Extract the (x, y) coordinate from the center of the cell holding the provided text.  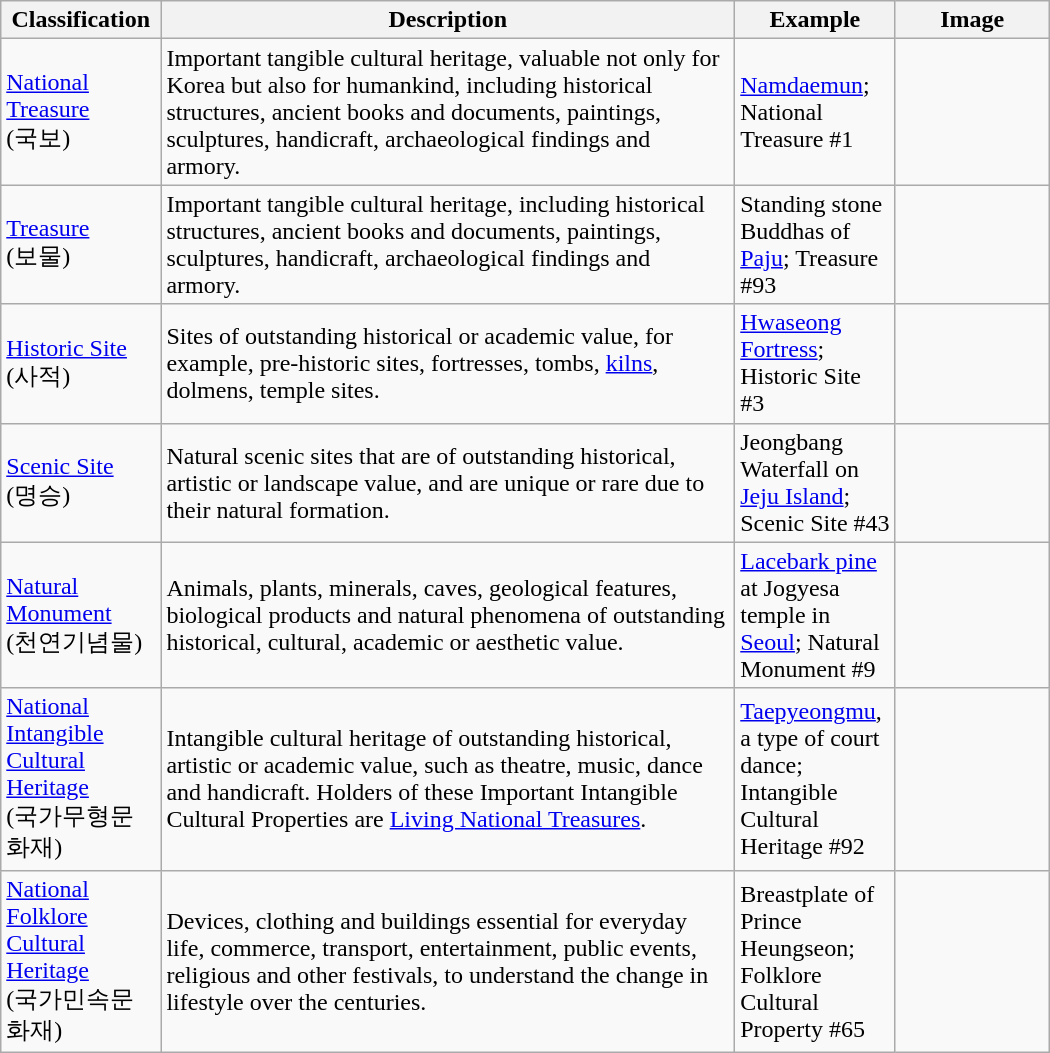
Namdaemun; National Treasure #1 (815, 112)
Natural scenic sites that are of outstanding historical, artistic or landscape value, and are unique or rare due to their natural formation. (448, 482)
Breastplate of Prince Heungseon; Folklore Cultural Property #65 (815, 961)
Lacebark pine at Jogyesa temple in Seoul; Natural Monument #9 (815, 615)
National Folklore Cultural Heritage(국가민속문화재) (81, 961)
Historic Site(사적) (81, 364)
Description (448, 20)
Scenic Site(명승) (81, 482)
Hwaseong Fortress; Historic Site #3 (815, 364)
Standing stone Buddhas of Paju; Treasure #93 (815, 244)
Jeongbang Waterfall on Jeju Island; Scenic Site #43 (815, 482)
National Intangible Cultural Heritage(국가무형문화재) (81, 779)
National Treasure(국보) (81, 112)
Sites of outstanding historical or academic value, for example, pre-historic sites, fortresses, tombs, kilns, dolmens, temple sites. (448, 364)
Taepyeongmu, a type of court dance; Intangible Cultural Heritage #92 (815, 779)
Natural Monument(천연기념물) (81, 615)
Treasure(보물) (81, 244)
Classification (81, 20)
Example (815, 20)
Image (972, 20)
